For the text-containing cell, return its midpoint in [X, Y] coordinate format. 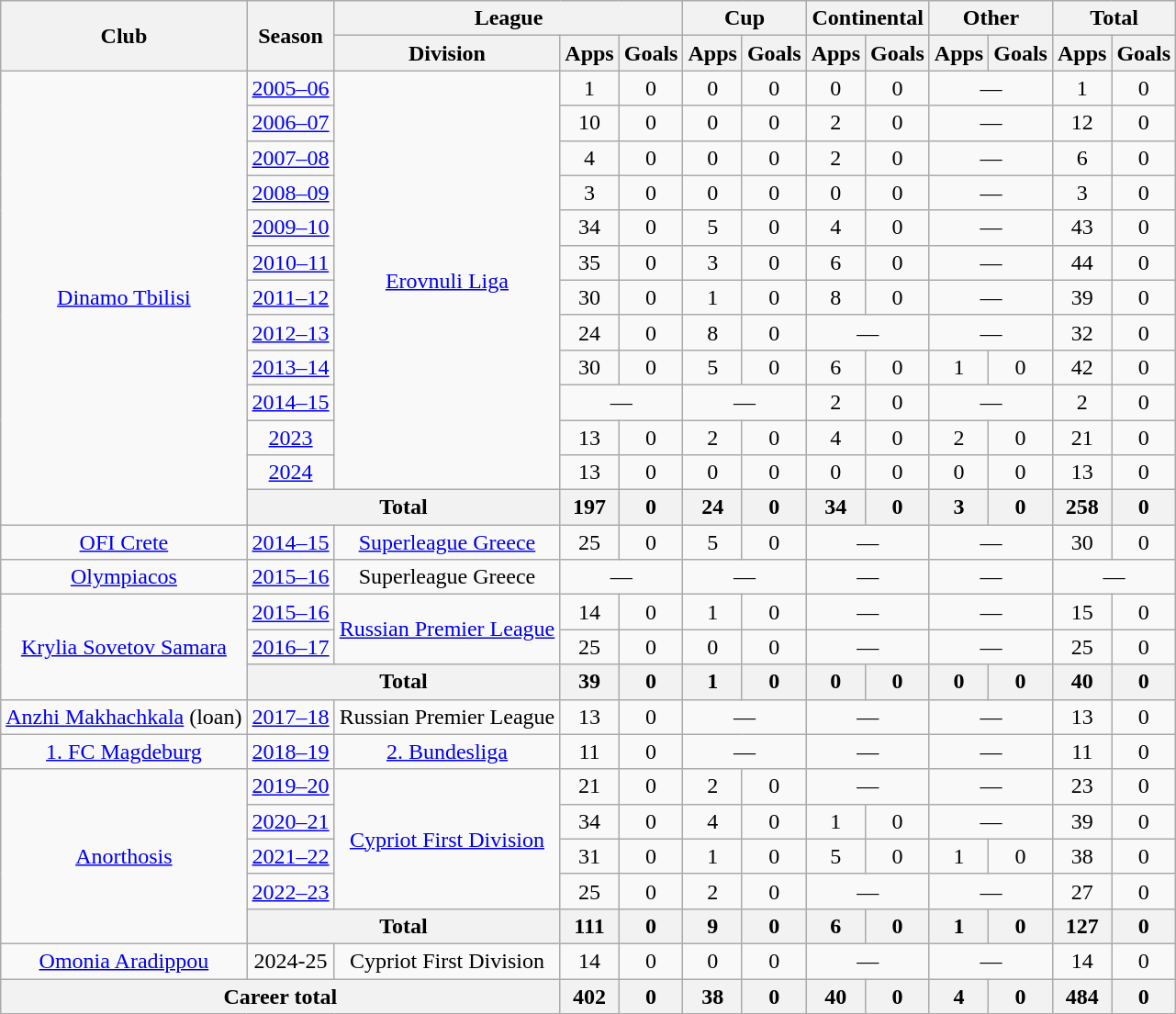
44 [1081, 262]
Olympiacos [124, 577]
258 [1081, 507]
2010–11 [290, 262]
2018–19 [290, 752]
2009–10 [290, 228]
127 [1081, 926]
10 [589, 123]
Anorthosis [124, 856]
2013–14 [290, 367]
2. Bundesliga [447, 752]
111 [589, 926]
2006–07 [290, 123]
9 [712, 926]
2008–09 [290, 193]
2012–13 [290, 332]
15 [1081, 612]
2011–12 [290, 297]
Club [124, 36]
27 [1081, 891]
484 [1081, 996]
31 [589, 856]
35 [589, 262]
Omonia Aradippou [124, 961]
Dinamo Tbilisi [124, 297]
2024-25 [290, 961]
1. FC Magdeburg [124, 752]
Continental [868, 18]
23 [1081, 786]
Erovnuli Liga [447, 281]
2017–18 [290, 717]
2021–22 [290, 856]
2005–06 [290, 88]
12 [1081, 123]
42 [1081, 367]
Anzhi Makhachkala (loan) [124, 717]
2019–20 [290, 786]
Cup [745, 18]
2016–17 [290, 647]
Career total [281, 996]
Other [991, 18]
Season [290, 36]
2022–23 [290, 891]
OFI Crete [124, 542]
Krylia Sovetov Samara [124, 647]
402 [589, 996]
Division [447, 53]
2024 [290, 473]
197 [589, 507]
32 [1081, 332]
2007–08 [290, 158]
2020–21 [290, 821]
League [509, 18]
43 [1081, 228]
2023 [290, 438]
